Identify which cell holds the provided text, then report its (X, Y) central coordinate. 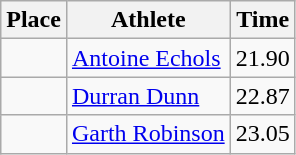
Place (34, 20)
Antoine Echols (148, 58)
Athlete (148, 20)
22.87 (262, 96)
21.90 (262, 58)
Durran Dunn (148, 96)
Garth Robinson (148, 134)
23.05 (262, 134)
Time (262, 20)
